Extract the (X, Y) coordinate from the center of the cell holding the provided text.  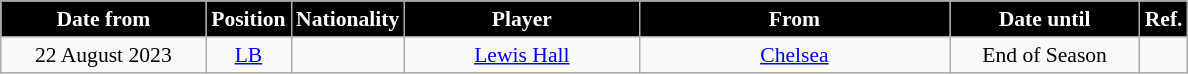
Lewis Hall (522, 55)
Date until (1045, 19)
Player (522, 19)
22 August 2023 (104, 55)
Position (248, 19)
Nationality (348, 19)
From (794, 19)
LB (248, 55)
Chelsea (794, 55)
Date from (104, 19)
Ref. (1164, 19)
End of Season (1045, 55)
